Return the (X, Y) coordinate for the center point of the cell that contains the specified text.  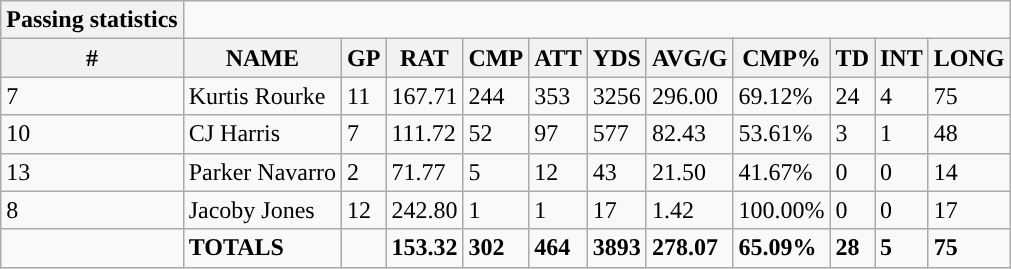
TD (852, 58)
3 (852, 134)
71.77 (424, 172)
52 (496, 134)
2 (363, 172)
11 (363, 96)
10 (92, 134)
CMP% (782, 58)
577 (616, 134)
YDS (616, 58)
353 (558, 96)
153.32 (424, 248)
41.67% (782, 172)
69.12% (782, 96)
28 (852, 248)
97 (558, 134)
NAME (262, 58)
48 (969, 134)
244 (496, 96)
302 (496, 248)
INT (901, 58)
167.71 (424, 96)
3893 (616, 248)
21.50 (690, 172)
53.61% (782, 134)
278.07 (690, 248)
RAT (424, 58)
24 (852, 96)
111.72 (424, 134)
14 (969, 172)
LONG (969, 58)
100.00% (782, 210)
Jacoby Jones (262, 210)
CJ Harris (262, 134)
296.00 (690, 96)
82.43 (690, 134)
TOTALS (262, 248)
8 (92, 210)
Parker Navarro (262, 172)
13 (92, 172)
3256 (616, 96)
Passing statistics (92, 20)
Kurtis Rourke (262, 96)
4 (901, 96)
# (92, 58)
GP (363, 58)
1.42 (690, 210)
CMP (496, 58)
242.80 (424, 210)
65.09% (782, 248)
43 (616, 172)
ATT (558, 58)
AVG/G (690, 58)
464 (558, 248)
